Provide the [x, y] coordinate of the cell's center where the given text is located.  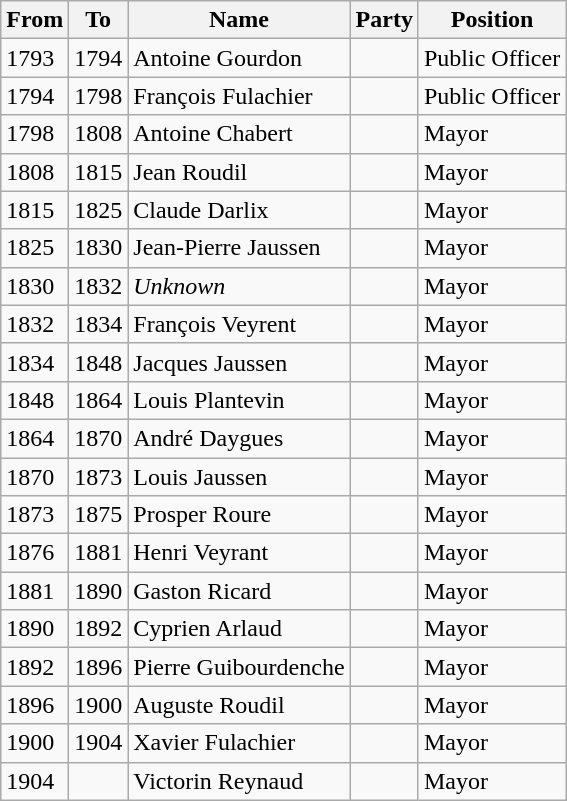
François Fulachier [239, 96]
Louis Plantevin [239, 400]
From [35, 20]
Claude Darlix [239, 210]
Jean Roudil [239, 172]
Xavier Fulachier [239, 743]
Jacques Jaussen [239, 362]
Antoine Chabert [239, 134]
Prosper Roure [239, 515]
Jean-Pierre Jaussen [239, 248]
Victorin Reynaud [239, 781]
1875 [98, 515]
André Daygues [239, 438]
Position [492, 20]
Name [239, 20]
Louis Jaussen [239, 477]
François Veyrent [239, 324]
Unknown [239, 286]
Henri Veyrant [239, 553]
To [98, 20]
1876 [35, 553]
Antoine Gourdon [239, 58]
Cyprien Arlaud [239, 629]
Auguste Roudil [239, 705]
1793 [35, 58]
Pierre Guibourdenche [239, 667]
Party [384, 20]
Gaston Ricard [239, 591]
